Extract the [x, y] coordinate from the center of the cell holding the provided text.  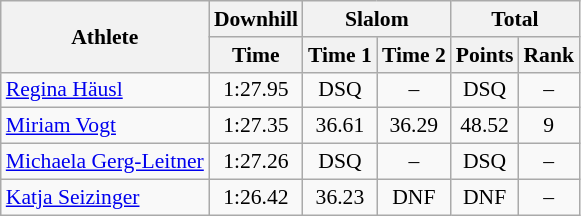
Regina Häusl [105, 90]
Time 2 [414, 55]
Time 1 [340, 55]
Slalom [377, 19]
Time [256, 55]
Katja Seizinger [105, 197]
48.52 [485, 126]
1:27.35 [256, 126]
Downhill [256, 19]
Miriam Vogt [105, 126]
1:26.42 [256, 197]
Rank [548, 55]
36.29 [414, 126]
9 [548, 126]
1:27.26 [256, 162]
36.61 [340, 126]
Total [515, 19]
1:27.95 [256, 90]
Athlete [105, 36]
Points [485, 55]
36.23 [340, 197]
Michaela Gerg-Leitner [105, 162]
